Locate the cell with the specified text and output its (X, Y) center coordinate. 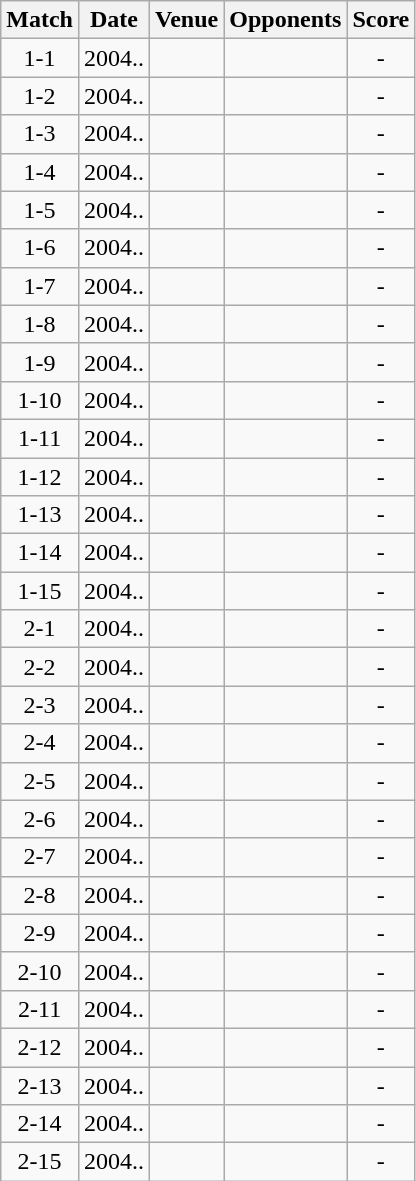
2-9 (40, 933)
2-11 (40, 1009)
2-6 (40, 819)
1-4 (40, 172)
1-14 (40, 553)
Venue (187, 20)
1-12 (40, 477)
1-1 (40, 58)
1-10 (40, 400)
1-7 (40, 286)
Match (40, 20)
1-15 (40, 591)
2-4 (40, 743)
2-14 (40, 1124)
1-3 (40, 134)
1-13 (40, 515)
2-5 (40, 781)
Opponents (286, 20)
2-12 (40, 1047)
2-8 (40, 895)
2-2 (40, 667)
2-3 (40, 705)
1-8 (40, 324)
1-6 (40, 248)
2-10 (40, 971)
2-1 (40, 629)
1-5 (40, 210)
Score (381, 20)
1-11 (40, 438)
Date (114, 20)
2-13 (40, 1085)
1-9 (40, 362)
1-2 (40, 96)
2-7 (40, 857)
2-15 (40, 1162)
